Determine the [X, Y] coordinate at the center of the cell enclosing the given text.  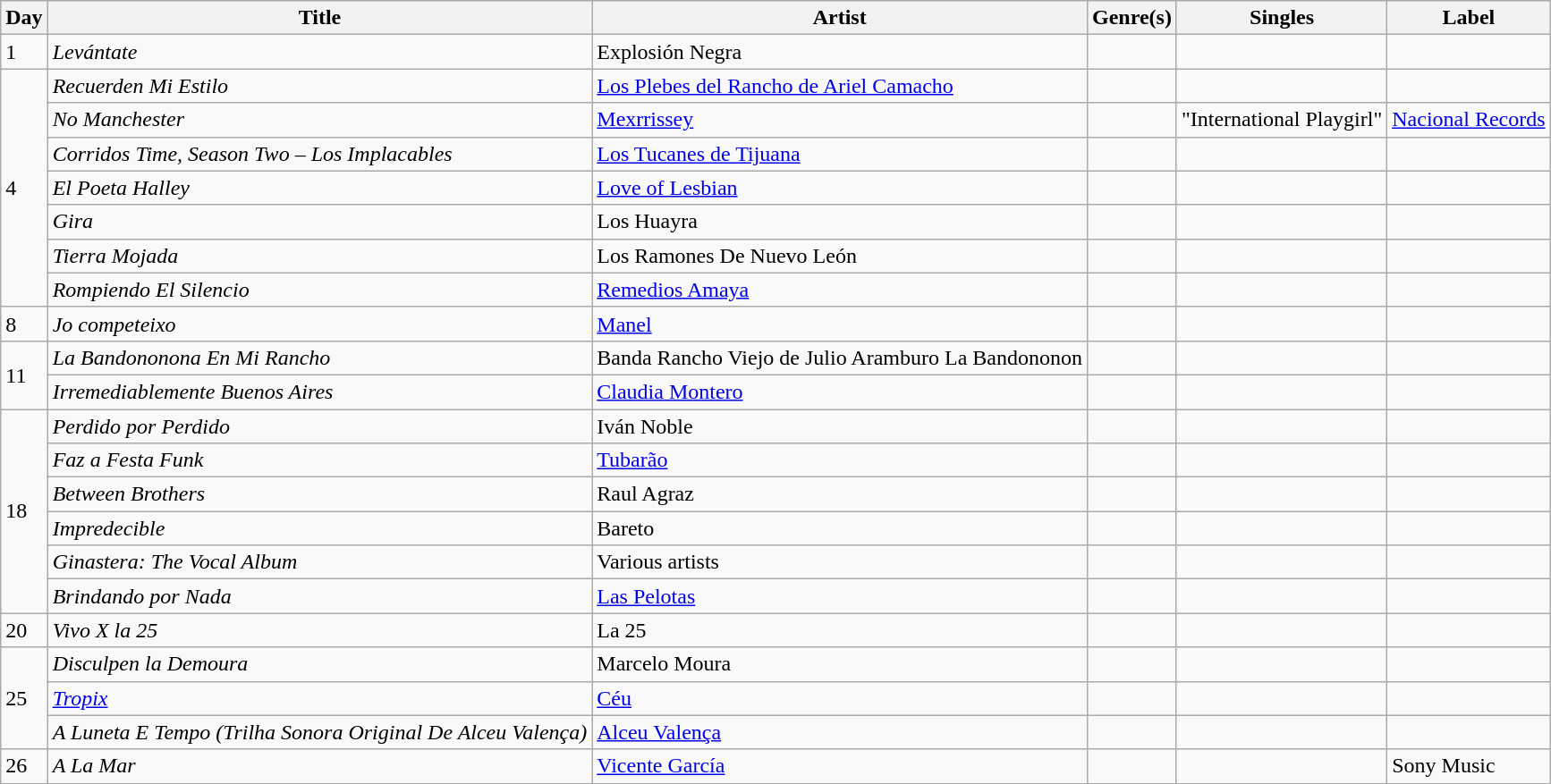
Tubarão [840, 460]
Explosión Negra [840, 52]
Nacional Records [1469, 120]
Marcelo Moura [840, 664]
Love of Lesbian [840, 188]
No Manchester [320, 120]
8 [24, 324]
La 25 [840, 630]
Ginastera: The Vocal Album [320, 562]
Corridos Time, Season Two – Los Implacables [320, 154]
Bareto [840, 528]
Artist [840, 18]
Label [1469, 18]
La Bandononona En Mi Rancho [320, 358]
Tropix [320, 698]
Mexrrissey [840, 120]
Day [24, 18]
18 [24, 511]
Impredecible [320, 528]
El Poeta Halley [320, 188]
Between Brothers [320, 494]
Jo competeixo [320, 324]
11 [24, 375]
Gira [320, 222]
Faz a Festa Funk [320, 460]
Various artists [840, 562]
Disculpen la Demoura [320, 664]
Irremediablemente Buenos Aires [320, 392]
20 [24, 630]
Las Pelotas [840, 596]
A Luneta E Tempo (Trilha Sonora Original De Alceu Valença) [320, 732]
Perdido por Perdido [320, 426]
Los Plebes del Rancho de Ariel Camacho [840, 86]
Title [320, 18]
Rompiendo El Silencio [320, 290]
Los Huayra [840, 222]
"International Playgirl" [1281, 120]
25 [24, 698]
Raul Agraz [840, 494]
Vivo X la 25 [320, 630]
Brindando por Nada [320, 596]
Remedios Amaya [840, 290]
Los Tucanes de Tijuana [840, 154]
Manel [840, 324]
4 [24, 188]
A La Mar [320, 766]
Céu [840, 698]
Los Ramones De Nuevo León [840, 256]
Claudia Montero [840, 392]
26 [24, 766]
Tierra Mojada [320, 256]
Vicente García [840, 766]
Banda Rancho Viejo de Julio Aramburo La Bandononon [840, 358]
Sony Music [1469, 766]
Iván Noble [840, 426]
Genre(s) [1132, 18]
Singles [1281, 18]
Levántate [320, 52]
Alceu Valença [840, 732]
1 [24, 52]
Recuerden Mi Estilo [320, 86]
